Identify which cell holds the provided text, then report its [x, y] central coordinate. 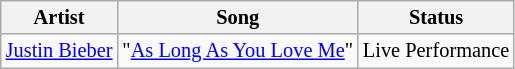
Justin Bieber [60, 51]
Status [436, 17]
Song [237, 17]
Artist [60, 17]
"As Long As You Love Me" [237, 51]
Live Performance [436, 51]
